From the cell containing the given text, extract its center point as [X, Y] coordinate. 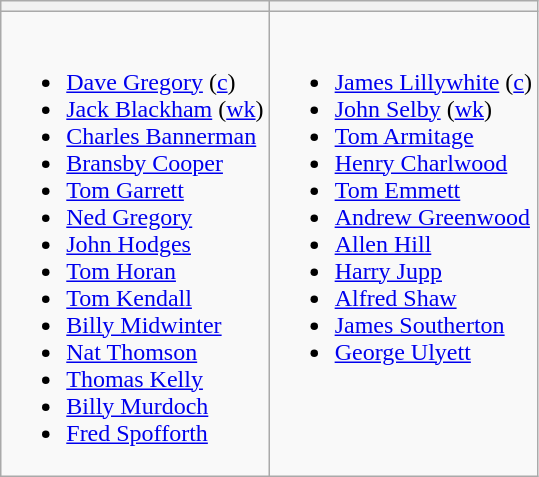
James Lillywhite (c)John Selby (wk)Tom ArmitageHenry CharlwoodTom EmmettAndrew GreenwoodAllen HillHarry JuppAlfred ShawJames SouthertonGeorge Ulyett [403, 244]
